Scan for the cell matching the given text and deliver its [X, Y] coordinate at center. 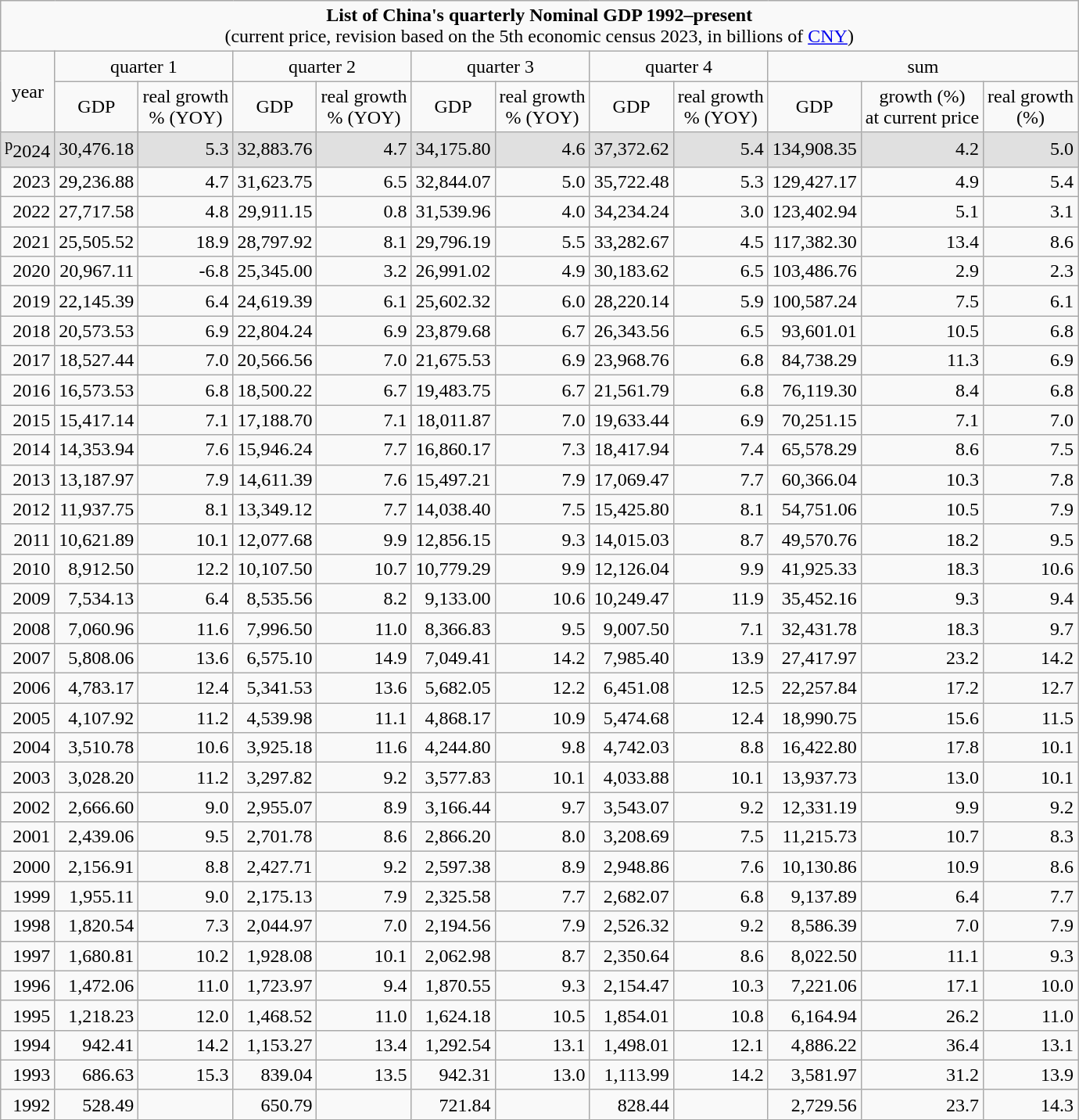
2012 [28, 509]
3.0 [721, 212]
5.5 [543, 242]
686.63 [97, 1075]
15,425.80 [632, 509]
2017 [28, 361]
3,208.69 [632, 837]
123,402.94 [815, 212]
18.9 [186, 242]
1,153.27 [275, 1045]
7,049.41 [453, 658]
7,985.40 [632, 658]
2,729.56 [815, 1104]
1,472.06 [97, 985]
2,597.38 [453, 867]
2014 [28, 450]
134,908.35 [815, 150]
10,249.47 [632, 598]
2002 [28, 807]
3,925.18 [275, 748]
10.2 [186, 956]
15.3 [186, 1075]
25,345.00 [275, 271]
1,498.01 [632, 1045]
10,621.89 [97, 539]
20,566.56 [275, 361]
11,215.73 [815, 837]
1,928.08 [275, 956]
30,183.62 [632, 271]
3,577.83 [453, 777]
22,804.24 [275, 331]
2,350.64 [632, 956]
2,175.13 [275, 896]
3,510.78 [97, 748]
14,038.40 [453, 509]
1,870.55 [453, 985]
8,586.39 [815, 926]
year [28, 92]
8,366.83 [453, 628]
129,427.17 [815, 181]
18,011.87 [453, 420]
p2024 [28, 150]
12,856.15 [453, 539]
15,946.24 [275, 450]
2,156.91 [97, 867]
721.84 [453, 1104]
2.3 [1031, 271]
2020 [28, 271]
24,619.39 [275, 301]
25,505.52 [97, 242]
22,257.84 [815, 688]
18,990.75 [815, 718]
2016 [28, 390]
7,060.96 [97, 628]
2006 [28, 688]
1996 [28, 985]
2022 [28, 212]
23.7 [922, 1104]
real growth(%) [1031, 106]
2005 [28, 718]
34,175.80 [453, 150]
3,543.07 [632, 807]
1995 [28, 1015]
6.0 [543, 301]
25,602.32 [453, 301]
13.5 [364, 1075]
2,427.71 [275, 867]
15,497.21 [453, 479]
10,130.86 [815, 867]
8.0 [543, 837]
20,573.53 [97, 331]
7.4 [721, 450]
2011 [28, 539]
3,166.44 [453, 807]
12,077.68 [275, 539]
103,486.76 [815, 271]
14,611.39 [275, 479]
12.5 [721, 688]
2,955.07 [275, 807]
1999 [28, 896]
4.0 [543, 212]
32,431.78 [815, 628]
8.4 [922, 390]
1993 [28, 1075]
11,937.75 [97, 509]
942.31 [453, 1075]
2019 [28, 301]
1,955.11 [97, 896]
49,570.76 [815, 539]
12.0 [186, 1015]
13,187.97 [97, 479]
28,797.92 [275, 242]
30,476.18 [97, 150]
5.9 [721, 301]
2,062.98 [453, 956]
quarter 2 [322, 66]
4,742.03 [632, 748]
4,783.17 [97, 688]
2,194.56 [453, 926]
21,675.53 [453, 361]
20,967.11 [97, 271]
1,723.97 [275, 985]
18,417.94 [632, 450]
1,218.23 [97, 1015]
26,343.56 [632, 331]
17,069.47 [632, 479]
4,033.88 [632, 777]
8.2 [364, 598]
70,251.15 [815, 420]
19,483.75 [453, 390]
1,624.18 [453, 1015]
117,382.30 [815, 242]
32,883.76 [275, 150]
3.1 [1031, 212]
60,366.04 [815, 479]
942.41 [97, 1045]
17.2 [922, 688]
27,717.58 [97, 212]
2023 [28, 181]
32,844.07 [453, 181]
2,682.07 [632, 896]
14.9 [364, 658]
2,666.60 [97, 807]
65,578.29 [815, 450]
15,417.14 [97, 420]
10.0 [1031, 985]
2.9 [922, 271]
4,868.17 [453, 718]
7,996.50 [275, 628]
37,372.62 [632, 150]
4,539.98 [275, 718]
23,879.68 [453, 331]
14,353.94 [97, 450]
5.1 [922, 212]
2,701.78 [275, 837]
11.5 [1031, 718]
1,468.52 [275, 1015]
3,297.82 [275, 777]
1997 [28, 956]
14,015.03 [632, 539]
2007 [28, 658]
6,164.94 [815, 1015]
2,439.06 [97, 837]
4.2 [922, 150]
4.5 [721, 242]
18.2 [922, 539]
8,912.50 [97, 569]
5,341.53 [275, 688]
11.9 [721, 598]
quarter 3 [500, 66]
23,968.76 [632, 361]
9,133.00 [453, 598]
41,925.33 [815, 569]
List of China's quarterly Nominal GDP 1992–present (current price, revision based on the 5th economic census 2023, in billions of CNY) [539, 27]
839.04 [275, 1075]
2001 [28, 837]
2,948.86 [632, 867]
6,451.08 [632, 688]
23.2 [922, 658]
28,220.14 [632, 301]
22,145.39 [97, 301]
2003 [28, 777]
36.4 [922, 1045]
27,417.97 [815, 658]
3,028.20 [97, 777]
31.2 [922, 1075]
14.3 [1031, 1104]
8.3 [1031, 837]
1,820.54 [97, 926]
26,991.02 [453, 271]
1,113.99 [632, 1075]
9,007.50 [632, 628]
84,738.29 [815, 361]
10,779.29 [453, 569]
1998 [28, 926]
2015 [28, 420]
18,500.22 [275, 390]
13,937.73 [815, 777]
33,282.67 [632, 242]
31,539.96 [453, 212]
76,119.30 [815, 390]
5,808.06 [97, 658]
2021 [28, 242]
100,587.24 [815, 301]
31,623.75 [275, 181]
15.6 [922, 718]
828.44 [632, 1104]
7,534.13 [97, 598]
2004 [28, 748]
12.7 [1031, 688]
1,292.54 [453, 1045]
3.2 [364, 271]
7,221.06 [815, 985]
26.2 [922, 1015]
29,796.19 [453, 242]
29,911.15 [275, 212]
2013 [28, 479]
17,188.70 [275, 420]
0.8 [364, 212]
19,633.44 [632, 420]
93,601.01 [815, 331]
10.8 [721, 1015]
2,154.47 [632, 985]
2008 [28, 628]
5,474.68 [632, 718]
5,682.05 [453, 688]
growth (%)at current price [922, 106]
6,575.10 [275, 658]
16,573.53 [97, 390]
-6.8 [186, 271]
2,044.97 [275, 926]
34,234.24 [632, 212]
4,244.80 [453, 748]
17.1 [922, 985]
29,236.88 [97, 181]
9,137.89 [815, 896]
4,886.22 [815, 1045]
35,722.48 [632, 181]
12,126.04 [632, 569]
650.79 [275, 1104]
4.8 [186, 212]
35,452.16 [815, 598]
9.8 [543, 748]
quarter 1 [144, 66]
2,866.20 [453, 837]
4.6 [543, 150]
1992 [28, 1104]
13,349.12 [275, 509]
54,751.06 [815, 509]
2009 [28, 598]
16,860.17 [453, 450]
17.8 [922, 748]
1994 [28, 1045]
8,535.56 [275, 598]
2000 [28, 867]
12.1 [721, 1045]
528.49 [97, 1104]
quarter 4 [679, 66]
2,325.58 [453, 896]
21,561.79 [632, 390]
10,107.50 [275, 569]
2018 [28, 331]
1,680.81 [97, 956]
2,526.32 [632, 926]
12,331.19 [815, 807]
1,854.01 [632, 1015]
8,022.50 [815, 956]
16,422.80 [815, 748]
4,107.92 [97, 718]
sum [923, 66]
7.8 [1031, 479]
3,581.97 [815, 1075]
2010 [28, 569]
18,527.44 [97, 361]
11.3 [922, 361]
